Determine the (x, y) coordinate at the center of the cell enclosing the given text.  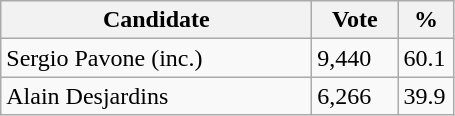
9,440 (355, 58)
6,266 (355, 96)
Vote (355, 20)
Candidate (156, 20)
Sergio Pavone (inc.) (156, 58)
39.9 (426, 96)
% (426, 20)
Alain Desjardins (156, 96)
60.1 (426, 58)
